Pinpoint the cell where the given text exists, returning its [X, Y] midpoint coordinate. 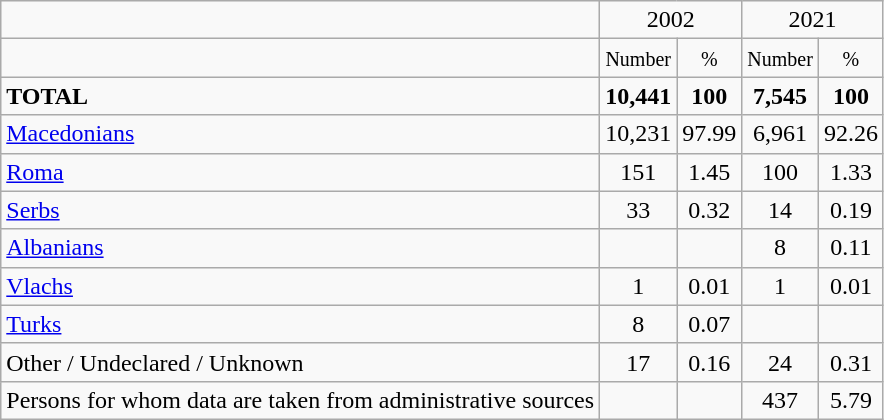
Persons for whom data are taken from administrative sources [300, 400]
TOTAL [300, 96]
17 [638, 362]
1.45 [710, 172]
0.11 [850, 248]
10,231 [638, 134]
0.19 [850, 210]
437 [780, 400]
Other / Undeclared / Unknown [300, 362]
Serbs [300, 210]
5.79 [850, 400]
6,961 [780, 134]
10,441 [638, 96]
Macedonians [300, 134]
Roma [300, 172]
Albanians [300, 248]
1.33 [850, 172]
0.32 [710, 210]
7,545 [780, 96]
33 [638, 210]
0.16 [710, 362]
0.31 [850, 362]
2002 [671, 20]
151 [638, 172]
0.07 [710, 324]
2021 [813, 20]
92.26 [850, 134]
97.99 [710, 134]
14 [780, 210]
Vlachs [300, 286]
Turks [300, 324]
24 [780, 362]
